Find where the given text appears and provide that cell's center as [x, y] coordinate. 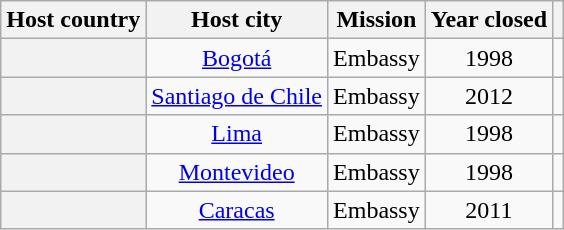
2012 [488, 96]
Host city [237, 20]
Santiago de Chile [237, 96]
Caracas [237, 210]
Bogotá [237, 58]
Mission [377, 20]
Host country [74, 20]
Year closed [488, 20]
Montevideo [237, 172]
Lima [237, 134]
2011 [488, 210]
